Provide the [x, y] coordinate of the cell's center where the given text is located.  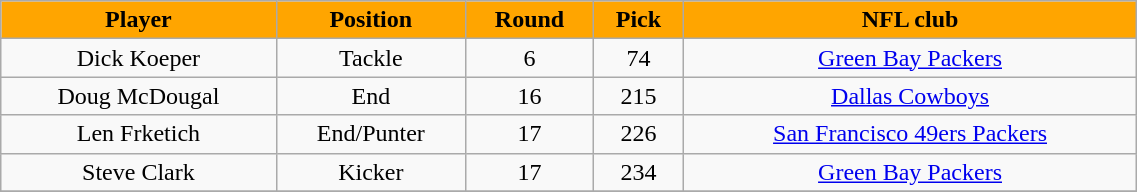
Steve Clark [138, 172]
74 [639, 58]
Dick Koeper [138, 58]
Dallas Cowboys [910, 96]
226 [639, 134]
Position [370, 20]
End/Punter [370, 134]
NFL club [910, 20]
End [370, 96]
Doug McDougal [138, 96]
6 [530, 58]
215 [639, 96]
Kicker [370, 172]
234 [639, 172]
16 [530, 96]
Len Frketich [138, 134]
Pick [639, 20]
San Francisco 49ers Packers [910, 134]
Tackle [370, 58]
Round [530, 20]
Player [138, 20]
